Identify which cell holds the provided text, then report its [x, y] central coordinate. 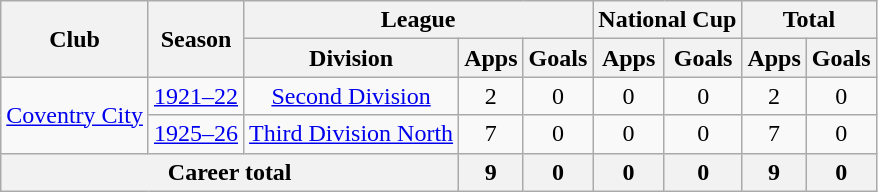
1921–22 [196, 96]
Total [809, 20]
Third Division North [352, 134]
Division [352, 58]
Season [196, 39]
Coventry City [75, 115]
1925–26 [196, 134]
Second Division [352, 96]
Career total [230, 172]
Club [75, 39]
League [418, 20]
National Cup [668, 20]
